Find where the given text appears and provide that cell's center as (x, y) coordinate. 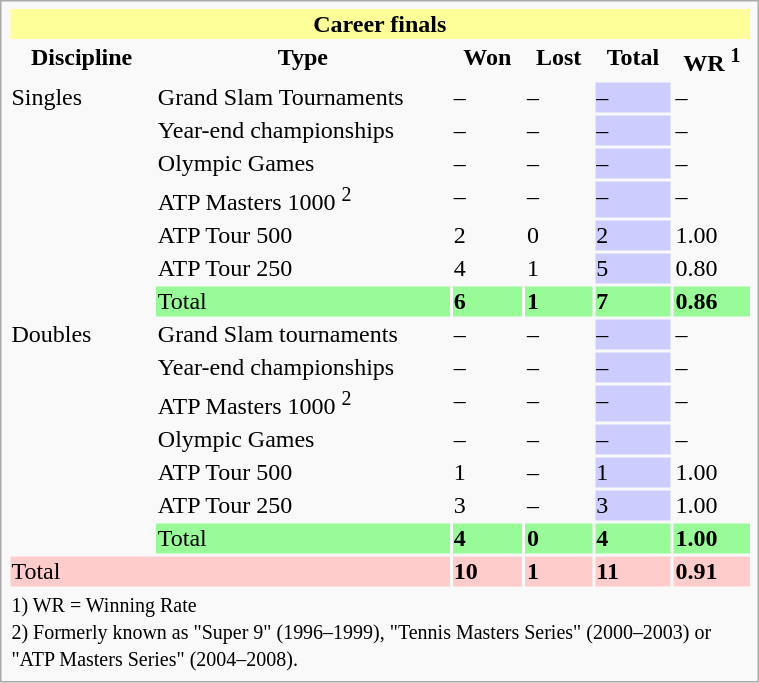
Doubles (82, 436)
Won (487, 60)
Grand Slam Tournaments (302, 97)
Type (302, 60)
7 (633, 301)
1) WR = Winning Rate 2) Formerly known as "Super 9" (1996–1999), "Tennis Masters Series" (2000–2003) or "ATP Masters Series" (2004–2008). (380, 632)
WR 1 (712, 60)
Discipline (82, 60)
10 (487, 572)
6 (487, 301)
Grand Slam tournaments (302, 334)
0.91 (712, 572)
0.86 (712, 301)
0.80 (712, 268)
Career finals (380, 24)
5 (633, 268)
Singles (82, 199)
Lost (558, 60)
11 (633, 572)
